Identify which cell holds the provided text, then report its (x, y) central coordinate. 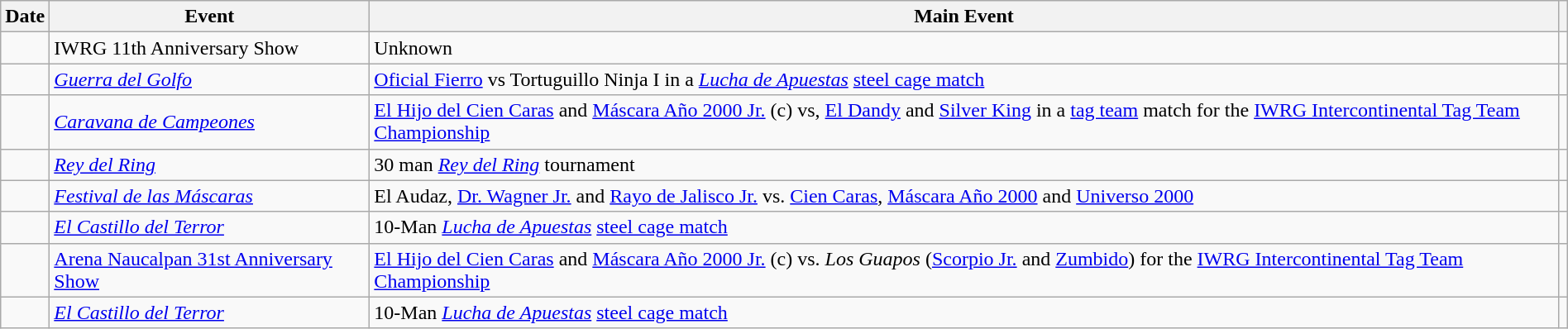
Event (210, 17)
Rey del Ring (210, 164)
30 man Rey del Ring tournament (964, 164)
Caravana de Campeones (210, 122)
Oficial Fierro vs Tortuguillo Ninja I in a Lucha de Apuestas steel cage match (964, 79)
Arena Naucalpan 31st Anniversary Show (210, 269)
Festival de las Máscaras (210, 196)
IWRG 11th Anniversary Show (210, 48)
Unknown (964, 48)
El Audaz, Dr. Wagner Jr. and Rayo de Jalisco Jr. vs. Cien Caras, Máscara Año 2000 and Universo 2000 (964, 196)
El Hijo del Cien Caras and Máscara Año 2000 Jr. (c) vs. Los Guapos (Scorpio Jr. and Zumbido) for the IWRG Intercontinental Tag Team Championship (964, 269)
Main Event (964, 17)
Guerra del Golfo (210, 79)
Date (25, 17)
